Extract the [x, y] coordinate from the center of the cell holding the provided text.  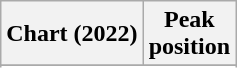
Peakposition [189, 34]
Chart (2022) [72, 34]
